Search for the cell housing the specified text and yield its (x, y) center coordinate. 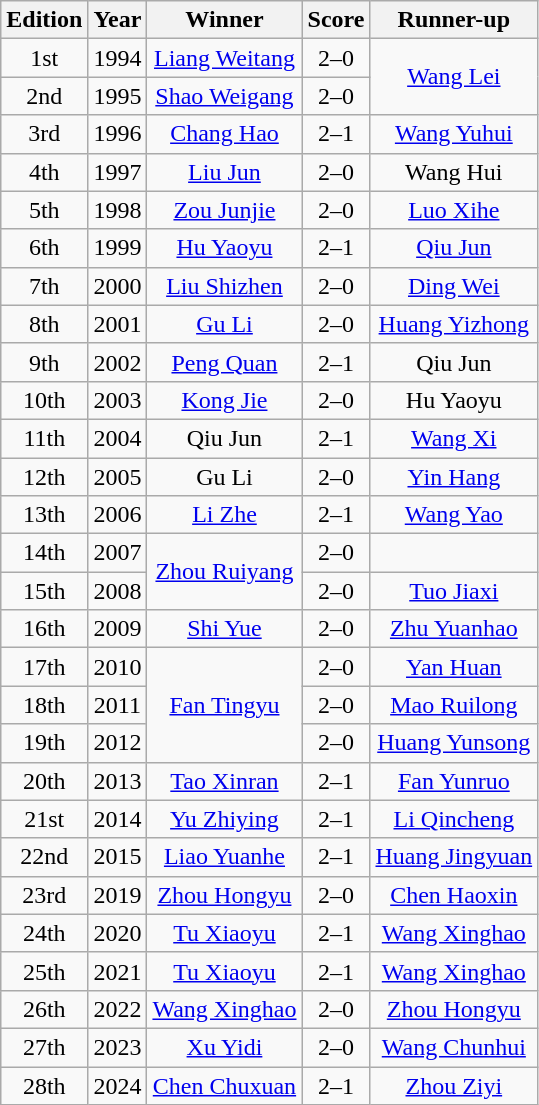
Liu Shizhen (224, 286)
Fan Yunruo (454, 781)
Fan Tingyu (224, 705)
19th (44, 743)
Shao Weigang (224, 96)
2008 (118, 591)
Edition (44, 20)
Zhou Ziyi (454, 1085)
Zhu Yuanhao (454, 629)
2022 (118, 1009)
2007 (118, 553)
11th (44, 438)
2014 (118, 819)
22nd (44, 857)
2015 (118, 857)
2005 (118, 477)
21st (44, 819)
3rd (44, 134)
Xu Yidi (224, 1047)
2004 (118, 438)
26th (44, 1009)
Luo Xihe (454, 210)
2021 (118, 971)
1995 (118, 96)
2002 (118, 362)
2010 (118, 667)
24th (44, 933)
2006 (118, 515)
Liang Weitang (224, 58)
13th (44, 515)
9th (44, 362)
16th (44, 629)
Li Zhe (224, 515)
25th (44, 971)
2nd (44, 96)
23rd (44, 895)
Wang Lei (454, 77)
Yu Zhiying (224, 819)
Peng Quan (224, 362)
6th (44, 248)
Chen Haoxin (454, 895)
2011 (118, 705)
Chang Hao (224, 134)
Score (336, 20)
Wang Xi (454, 438)
Chen Chuxuan (224, 1085)
Liao Yuanhe (224, 857)
Wang Yao (454, 515)
Mao Ruilong (454, 705)
7th (44, 286)
Ding Wei (454, 286)
Zou Junjie (224, 210)
2019 (118, 895)
Wang Yuhui (454, 134)
Yan Huan (454, 667)
28th (44, 1085)
Li Qincheng (454, 819)
8th (44, 324)
Kong Jie (224, 400)
15th (44, 591)
1999 (118, 248)
Huang Yunsong (454, 743)
Huang Jingyuan (454, 857)
5th (44, 210)
Wang Hui (454, 172)
Liu Jun (224, 172)
Yin Hang (454, 477)
2003 (118, 400)
2001 (118, 324)
1st (44, 58)
Tao Xinran (224, 781)
20th (44, 781)
Winner (224, 20)
2012 (118, 743)
1996 (118, 134)
1997 (118, 172)
2009 (118, 629)
4th (44, 172)
Runner-up (454, 20)
1994 (118, 58)
Shi Yue (224, 629)
14th (44, 553)
2020 (118, 933)
Year (118, 20)
Zhou Ruiyang (224, 572)
12th (44, 477)
2013 (118, 781)
Huang Yizhong (454, 324)
18th (44, 705)
2000 (118, 286)
17th (44, 667)
10th (44, 400)
27th (44, 1047)
2023 (118, 1047)
2024 (118, 1085)
1998 (118, 210)
Wang Chunhui (454, 1047)
Tuo Jiaxi (454, 591)
